Output the [x, y] coordinate of the center of the cell containing the given text.  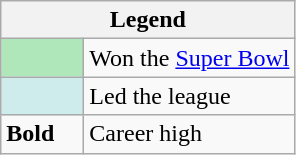
Bold [42, 134]
Won the Super Bowl [190, 58]
Led the league [190, 96]
Legend [148, 20]
Career high [190, 134]
